Return (x, y) of the center of cell containing provided text 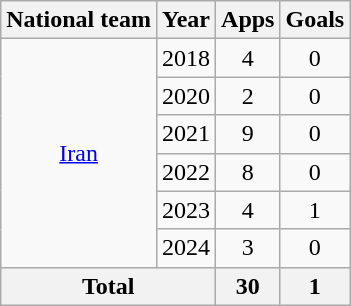
2023 (186, 210)
30 (248, 286)
2022 (186, 172)
Year (186, 20)
National team (79, 20)
8 (248, 172)
Goals (315, 20)
2024 (186, 248)
Iran (79, 153)
3 (248, 248)
Total (108, 286)
2020 (186, 96)
9 (248, 134)
Apps (248, 20)
2021 (186, 134)
2 (248, 96)
2018 (186, 58)
